Capture the cell that displays the provided text and extract its (x, y) central coordinate. 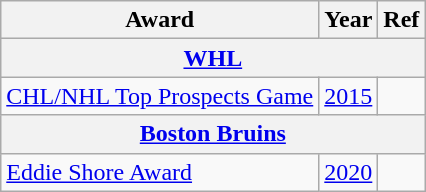
2020 (348, 172)
Eddie Shore Award (160, 172)
CHL/NHL Top Prospects Game (160, 96)
Award (160, 20)
Boston Bruins (213, 134)
2015 (348, 96)
WHL (213, 58)
Ref (402, 20)
Year (348, 20)
